Locate the cell with the specified text and output its [X, Y] center coordinate. 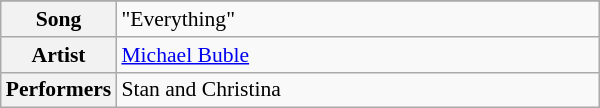
Stan and Christina [358, 90]
"Everything" [358, 19]
Performers [59, 90]
Song [59, 19]
Michael Buble [358, 55]
Artist [59, 55]
